Output the (x, y) coordinate of the center of the cell containing the given text.  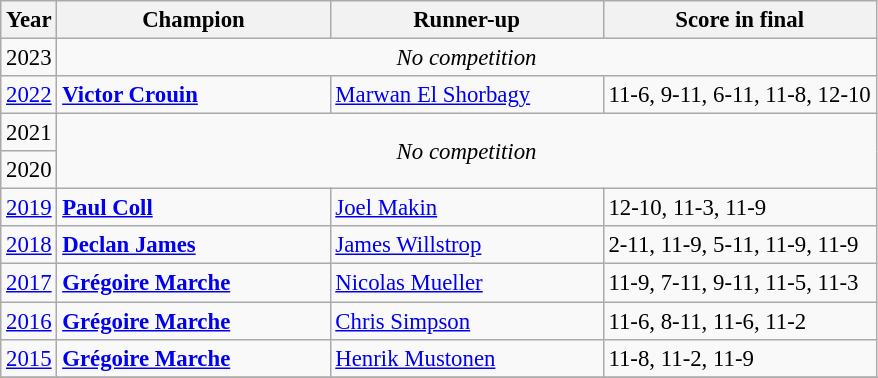
2017 (29, 283)
2019 (29, 208)
2020 (29, 170)
Declan James (194, 245)
2018 (29, 245)
Joel Makin (466, 208)
12-10, 11-3, 11-9 (740, 208)
Year (29, 20)
Nicolas Mueller (466, 283)
2021 (29, 133)
11-9, 7-11, 9-11, 11-5, 11-3 (740, 283)
11-8, 11-2, 11-9 (740, 358)
Henrik Mustonen (466, 358)
Chris Simpson (466, 321)
2023 (29, 58)
Marwan El Shorbagy (466, 95)
Champion (194, 20)
Victor Crouin (194, 95)
2022 (29, 95)
2-11, 11-9, 5-11, 11-9, 11-9 (740, 245)
Paul Coll (194, 208)
11-6, 8-11, 11-6, 11-2 (740, 321)
Score in final (740, 20)
James Willstrop (466, 245)
2016 (29, 321)
Runner-up (466, 20)
11-6, 9-11, 6-11, 11-8, 12-10 (740, 95)
2015 (29, 358)
